Detect which cell encompasses the target text, then output its (x, y) center coordinate. 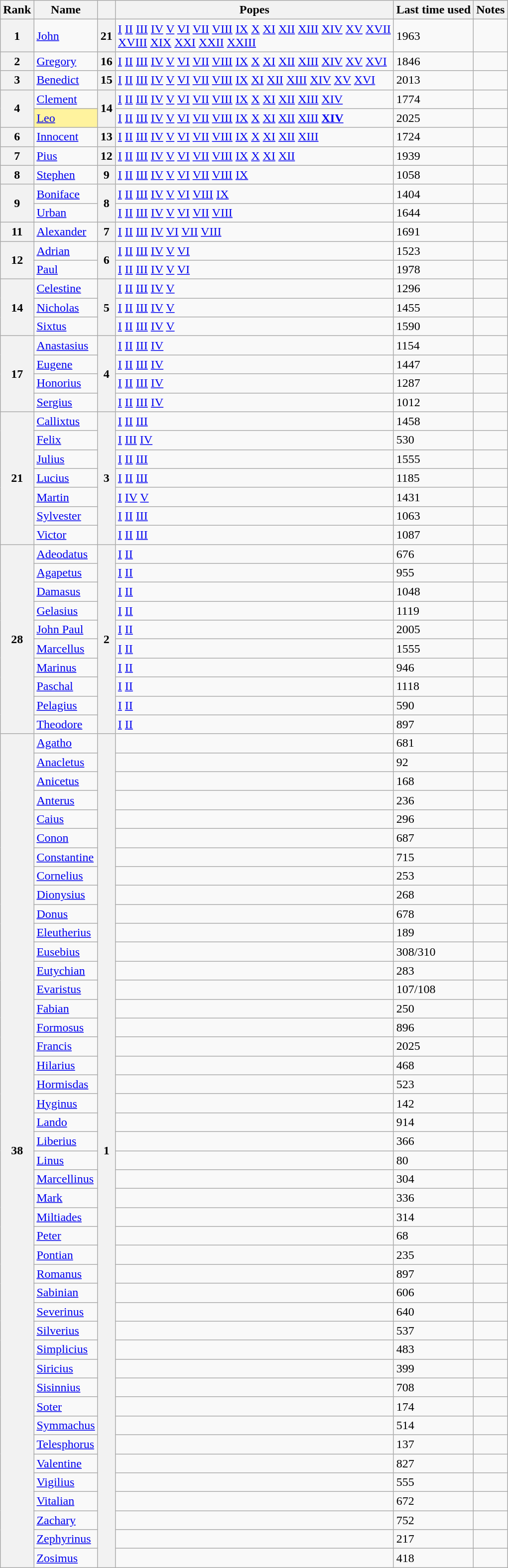
1087 (433, 535)
Martin (66, 497)
Fabian (66, 1008)
I II III IV V VI VII VIII IX X XI XII XIII XIV XV XVI (254, 61)
537 (433, 1331)
Conon (66, 838)
Victor (66, 535)
I II III IV V VI VII VIII IX X XI XII XIII XIV XV XVII XVIII XIX XXI XXII XXIII (254, 36)
Sabinian (66, 1293)
17 (17, 374)
Gregory (66, 61)
Zephyrinus (66, 1539)
107/108 (433, 990)
189 (433, 933)
Donus (66, 914)
1455 (433, 308)
1963 (433, 36)
681 (433, 743)
2005 (433, 630)
1154 (433, 345)
590 (433, 705)
1447 (433, 364)
Sisinnius (66, 1387)
11 (17, 231)
Felix (66, 440)
Sergius (66, 402)
314 (433, 1217)
1846 (433, 61)
Julius (66, 459)
418 (433, 1558)
Damasus (66, 592)
I II III IV V VI VIII IX (254, 194)
Paul (66, 270)
80 (433, 1160)
Anastasius (66, 345)
896 (433, 1027)
Clement (66, 99)
827 (433, 1463)
672 (433, 1501)
1458 (433, 421)
I II III IV V VI VII VIII (254, 213)
715 (433, 857)
253 (433, 876)
Silverius (66, 1331)
752 (433, 1520)
Name (66, 10)
Sylvester (66, 516)
Linus (66, 1160)
1691 (433, 231)
I II III IV VI VII VIII (254, 231)
Notes (491, 10)
13 (107, 137)
236 (433, 800)
Pelagius (66, 705)
283 (433, 971)
Hilarius (66, 1065)
Symmachus (66, 1425)
268 (433, 895)
Siricius (66, 1368)
1118 (433, 686)
Adrian (66, 250)
I II III IV V VI VII VIII IX X XI XII XIII (254, 137)
I IV V (254, 497)
1404 (433, 194)
Marcellus (66, 649)
Honorius (66, 383)
142 (433, 1103)
308/310 (433, 952)
Liberius (66, 1141)
Popes (254, 10)
Caius (66, 819)
Hyginus (66, 1103)
1012 (433, 402)
Romanus (66, 1274)
John Paul (66, 630)
Agatho (66, 743)
Innocent (66, 137)
676 (433, 554)
I II III IV V VI VII VIII IX X XI XII (254, 156)
1048 (433, 592)
Anicetus (66, 781)
Cornelius (66, 876)
Anterus (66, 800)
Urban (66, 213)
1185 (433, 478)
I II III IV V VI VII VIII IX XI XII XIII XIV XV XVI (254, 80)
1939 (433, 156)
296 (433, 819)
Miltiades (66, 1217)
Stephen (66, 175)
Vitalian (66, 1501)
Eutychian (66, 971)
Valentine (66, 1463)
399 (433, 1368)
Adeodatus (66, 554)
914 (433, 1122)
174 (433, 1406)
217 (433, 1539)
2013 (433, 80)
Pius (66, 156)
Formosus (66, 1027)
678 (433, 914)
Theodore (66, 724)
555 (433, 1482)
Soter (66, 1406)
Pontian (66, 1255)
168 (433, 781)
336 (433, 1198)
483 (433, 1349)
1287 (433, 383)
Constantine (66, 857)
Vigilius (66, 1482)
1431 (433, 497)
Callixtus (66, 421)
Dionysius (66, 895)
Benedict (66, 80)
Nicholas (66, 308)
Paschal (66, 686)
Agapetus (66, 573)
5 (107, 308)
530 (433, 440)
Marcellinus (66, 1179)
Marinus (66, 668)
92 (433, 762)
Gelasius (66, 611)
235 (433, 1255)
468 (433, 1065)
1724 (433, 137)
Peter (66, 1236)
955 (433, 573)
Telesphorus (66, 1444)
1058 (433, 175)
Eleutherius (66, 933)
Leo (66, 118)
523 (433, 1084)
68 (433, 1236)
1523 (433, 250)
304 (433, 1179)
Zosimus (66, 1558)
Anacletus (66, 762)
1590 (433, 327)
Celestine (66, 289)
16 (107, 61)
Boniface (66, 194)
15 (107, 80)
606 (433, 1293)
Eugene (66, 364)
Severinus (66, 1312)
Sixtus (66, 327)
Lucius (66, 478)
640 (433, 1312)
Evaristus (66, 990)
I III IV (254, 440)
Zachary (66, 1520)
1296 (433, 289)
1644 (433, 213)
Hormisdas (66, 1084)
Simplicius (66, 1349)
708 (433, 1387)
Eusebius (66, 952)
28 (17, 639)
Alexander (66, 231)
1119 (433, 611)
1978 (433, 270)
Rank (17, 10)
Last time used (433, 10)
Francis (66, 1046)
Lando (66, 1122)
687 (433, 838)
1063 (433, 516)
137 (433, 1444)
1774 (433, 99)
366 (433, 1141)
John (66, 36)
250 (433, 1008)
I II III IV V VI VII VIII IX (254, 175)
38 (17, 1151)
514 (433, 1425)
946 (433, 668)
Mark (66, 1198)
